Return the (x, y) coordinate for the center point of the cell that contains the specified text.  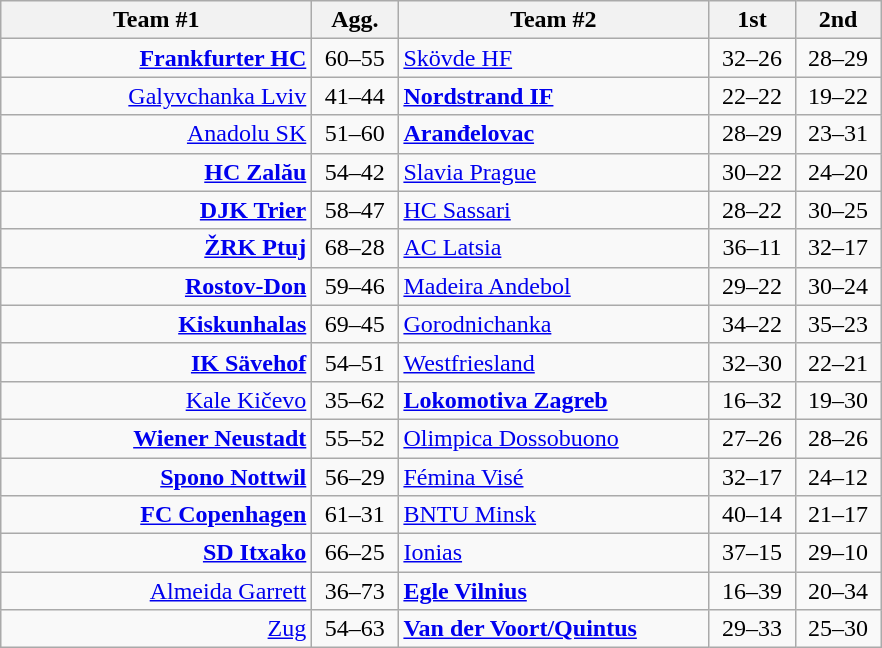
28–22 (752, 210)
Kiskunhalas (156, 324)
Ionias (554, 553)
Egle Vilnius (554, 591)
34–22 (752, 324)
IK Sävehof (156, 362)
Westfriesland (554, 362)
Zug (156, 629)
HC Sassari (554, 210)
30–25 (838, 210)
61–31 (355, 515)
32–26 (752, 58)
20–34 (838, 591)
54–42 (355, 172)
19–30 (838, 400)
SD Itxako (156, 553)
ŽRK Ptuj (156, 248)
Gorodnichanka (554, 324)
22–22 (752, 96)
Madeira Andebol (554, 286)
Nordstrand IF (554, 96)
22–21 (838, 362)
58–47 (355, 210)
35–62 (355, 400)
30–24 (838, 286)
28–26 (838, 438)
66–25 (355, 553)
DJK Trier (156, 210)
Wiener Neustadt (156, 438)
35–23 (838, 324)
Slavia Prague (554, 172)
Almeida Garrett (156, 591)
Aranđelovac (554, 134)
2nd (838, 20)
54–63 (355, 629)
FC Copenhagen (156, 515)
56–29 (355, 477)
36–11 (752, 248)
23–31 (838, 134)
24–20 (838, 172)
BNTU Minsk (554, 515)
21–17 (838, 515)
29–10 (838, 553)
24–12 (838, 477)
69–45 (355, 324)
36–73 (355, 591)
29–33 (752, 629)
25–30 (838, 629)
32–30 (752, 362)
16–39 (752, 591)
Rostov-Don (156, 286)
1st (752, 20)
Galyvchanka Lviv (156, 96)
Frankfurter HC (156, 58)
Anadolu SK (156, 134)
54–51 (355, 362)
60–55 (355, 58)
16–32 (752, 400)
19–22 (838, 96)
41–44 (355, 96)
40–14 (752, 515)
30–22 (752, 172)
Spono Nottwil (156, 477)
HC Zalău (156, 172)
Skövde HF (554, 58)
51–60 (355, 134)
Lokomotiva Zagreb (554, 400)
Team #2 (554, 20)
59–46 (355, 286)
55–52 (355, 438)
37–15 (752, 553)
27–26 (752, 438)
AC Latsia (554, 248)
Agg. (355, 20)
Van der Voort/Quintus (554, 629)
29–22 (752, 286)
Fémina Visé (554, 477)
Olimpica Dossobuono (554, 438)
Kale Kičevo (156, 400)
68–28 (355, 248)
Team #1 (156, 20)
